Output the (x, y) coordinate of the center of the cell containing the given text.  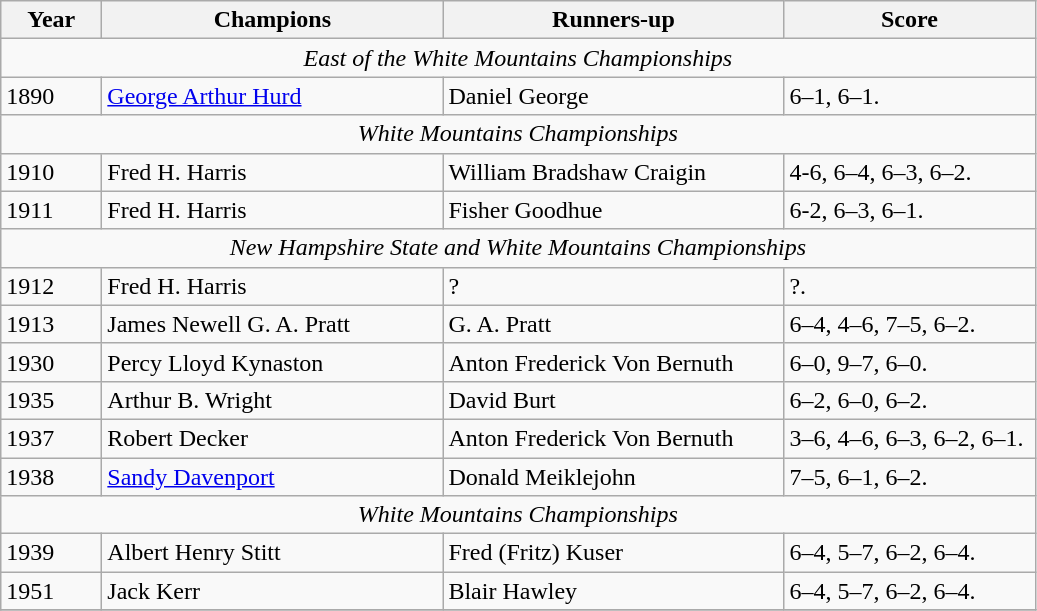
Donald Meiklejohn (614, 477)
1937 (52, 438)
Jack Kerr (272, 591)
? (614, 286)
East of the White Mountains Championships (518, 58)
?. (910, 286)
1938 (52, 477)
George Arthur Hurd (272, 96)
6–0, 9–7, 6–0. (910, 362)
1910 (52, 172)
1911 (52, 210)
7–5, 6–1, 6–2. (910, 477)
1890 (52, 96)
1935 (52, 400)
James Newell G. A. Pratt (272, 324)
Fred (Fritz) Kuser (614, 553)
6–1, 6–1. (910, 96)
Robert Decker (272, 438)
3–6, 4–6, 6–3, 6–2, 6–1. (910, 438)
William Bradshaw Craigin (614, 172)
1913 (52, 324)
6–2, 6–0, 6–2. (910, 400)
Albert Henry Stitt (272, 553)
Runners-up (614, 20)
6-2, 6–3, 6–1. (910, 210)
Percy Lloyd Kynaston (272, 362)
Arthur B. Wright (272, 400)
David Burt (614, 400)
1939 (52, 553)
6–4, 4–6, 7–5, 6–2. (910, 324)
1930 (52, 362)
4-6, 6–4, 6–3, 6–2. (910, 172)
Champions (272, 20)
1951 (52, 591)
New Hampshire State and White Mountains Championships (518, 248)
Score (910, 20)
Sandy Davenport (272, 477)
Daniel George (614, 96)
Year (52, 20)
Blair Hawley (614, 591)
Fisher Goodhue (614, 210)
1912 (52, 286)
G. A. Pratt (614, 324)
